Return the (x, y) coordinate for the center point of the cell that contains the specified text.  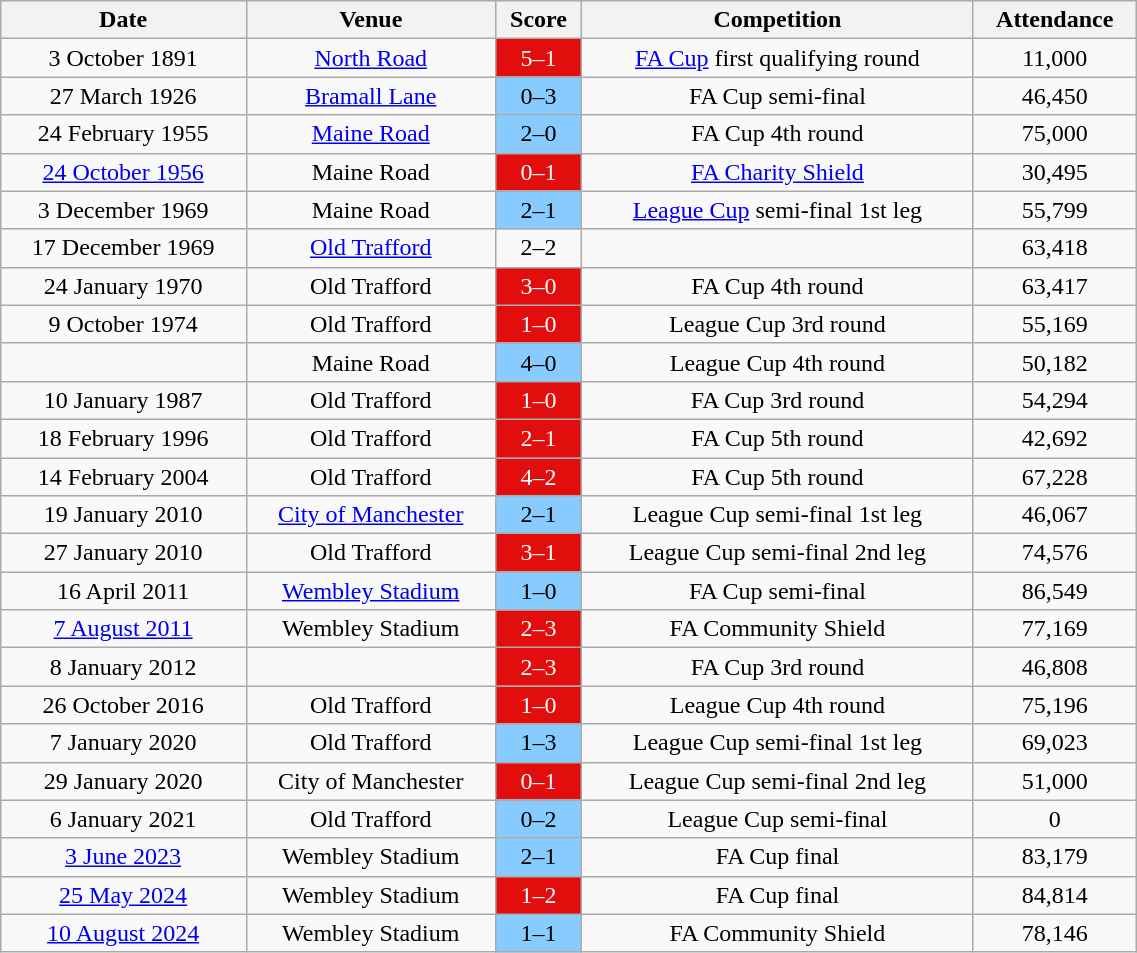
4–2 (538, 477)
55,169 (1054, 324)
42,692 (1054, 438)
78,146 (1054, 933)
63,418 (1054, 248)
FA Charity Shield (778, 172)
75,000 (1054, 134)
46,808 (1054, 667)
50,182 (1054, 362)
63,417 (1054, 286)
Competition (778, 20)
3–0 (538, 286)
7 January 2020 (123, 743)
26 October 2016 (123, 705)
3–1 (538, 553)
10 August 2024 (123, 933)
FA Cup first qualifying round (778, 58)
0–2 (538, 819)
30,495 (1054, 172)
Attendance (1054, 20)
14 February 2004 (123, 477)
0–3 (538, 96)
3 October 1891 (123, 58)
51,000 (1054, 781)
3 December 1969 (123, 210)
11,000 (1054, 58)
29 January 2020 (123, 781)
16 April 2011 (123, 591)
North Road (370, 58)
46,067 (1054, 515)
5–1 (538, 58)
4–0 (538, 362)
Date (123, 20)
86,549 (1054, 591)
24 October 1956 (123, 172)
2–0 (538, 134)
77,169 (1054, 629)
6 January 2021 (123, 819)
League Cup 3rd round (778, 324)
69,023 (1054, 743)
75,196 (1054, 705)
24 February 1955 (123, 134)
Score (538, 20)
9 October 1974 (123, 324)
74,576 (1054, 553)
67,228 (1054, 477)
0 (1054, 819)
19 January 2010 (123, 515)
24 January 1970 (123, 286)
Bramall Lane (370, 96)
7 August 2011 (123, 629)
10 January 1987 (123, 400)
84,814 (1054, 895)
17 December 1969 (123, 248)
League Cup semi-final (778, 819)
46,450 (1054, 96)
25 May 2024 (123, 895)
1–3 (538, 743)
3 June 2023 (123, 857)
8 January 2012 (123, 667)
Venue (370, 20)
55,799 (1054, 210)
27 January 2010 (123, 553)
1–2 (538, 895)
27 March 1926 (123, 96)
83,179 (1054, 857)
1–1 (538, 933)
2–2 (538, 248)
18 February 1996 (123, 438)
54,294 (1054, 400)
